Return (x, y) of the center of cell containing provided text 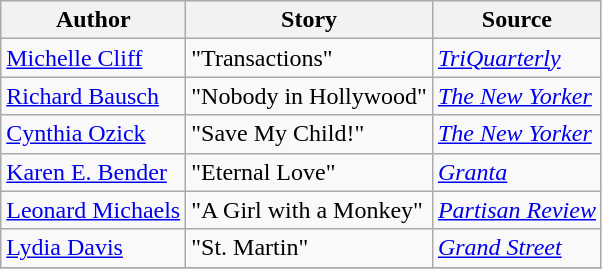
Lydia Davis (94, 248)
"Eternal Love" (310, 172)
"Nobody in Hollywood" (310, 96)
Partisan Review (516, 210)
"Transactions" (310, 58)
Karen E. Bender (94, 172)
Story (310, 20)
Michelle Cliff (94, 58)
Author (94, 20)
TriQuarterly (516, 58)
Source (516, 20)
"Save My Child!" (310, 134)
Grand Street (516, 248)
Granta (516, 172)
Cynthia Ozick (94, 134)
"St. Martin" (310, 248)
"A Girl with a Monkey" (310, 210)
Richard Bausch (94, 96)
Leonard Michaels (94, 210)
